From the cell containing the given text, extract its center point as [X, Y] coordinate. 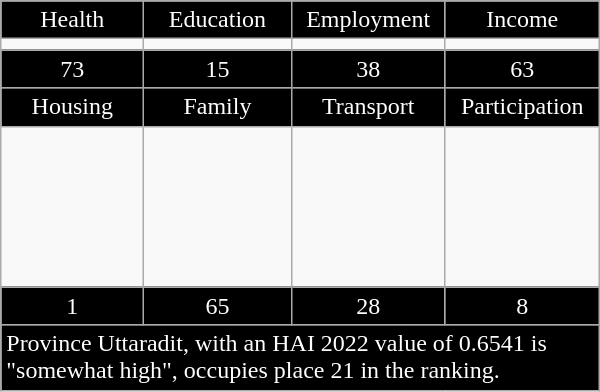
65 [218, 306]
Housing [72, 107]
Health [72, 20]
15 [218, 69]
Education [218, 20]
63 [522, 69]
8 [522, 306]
Income [522, 20]
Transport [368, 107]
Family [218, 107]
73 [72, 69]
1 [72, 306]
38 [368, 69]
Employment [368, 20]
Province Uttaradit, with an HAI 2022 value of 0.6541 is "somewhat high", occupies place 21 in the ranking. [300, 358]
28 [368, 306]
Participation [522, 107]
